Extract the (x, y) coordinate from the center of the cell holding the provided text.  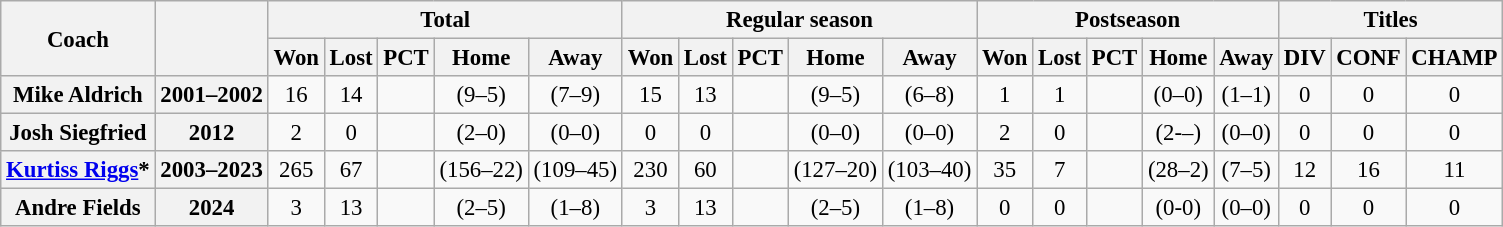
15 (650, 95)
60 (706, 170)
7 (1060, 170)
Total (445, 20)
(127–20) (835, 170)
35 (1005, 170)
(0-0) (1178, 208)
2012 (212, 133)
14 (351, 95)
2003–2023 (212, 170)
CHAMP (1454, 58)
Kurtiss Riggs* (78, 170)
(1–1) (1246, 95)
(6–8) (929, 95)
11 (1454, 170)
Postseason (1128, 20)
(156–22) (481, 170)
(7–5) (1246, 170)
2001–2002 (212, 95)
(28–2) (1178, 170)
Titles (1391, 20)
CONF (1368, 58)
(2–0) (481, 133)
(2-–) (1178, 133)
(109–45) (575, 170)
Mike Aldrich (78, 95)
Andre Fields (78, 208)
12 (1305, 170)
265 (296, 170)
Josh Siegfried (78, 133)
67 (351, 170)
(7–9) (575, 95)
(103–40) (929, 170)
Coach (78, 38)
230 (650, 170)
DIV (1305, 58)
2024 (212, 208)
Regular season (799, 20)
